Determine the (X, Y) coordinate at the center of the cell enclosing the given text.  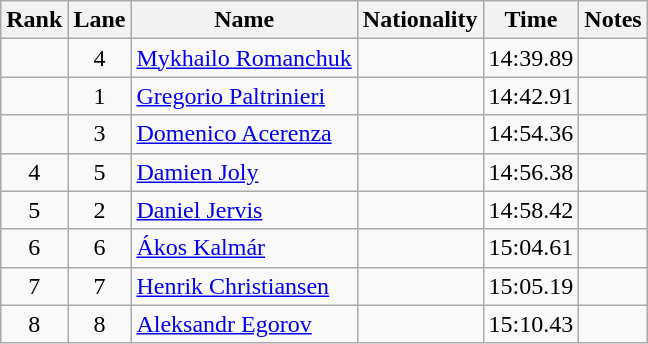
Time (531, 20)
15:04.61 (531, 248)
Name (244, 20)
Lane (100, 20)
Gregorio Paltrinieri (244, 96)
Henrik Christiansen (244, 286)
3 (100, 134)
Notes (613, 20)
15:10.43 (531, 324)
14:39.89 (531, 58)
Daniel Jervis (244, 210)
Mykhailo Romanchuk (244, 58)
14:54.36 (531, 134)
Nationality (420, 20)
1 (100, 96)
Rank (34, 20)
Damien Joly (244, 172)
Domenico Acerenza (244, 134)
14:56.38 (531, 172)
2 (100, 210)
15:05.19 (531, 286)
Ákos Kalmár (244, 248)
Aleksandr Egorov (244, 324)
14:42.91 (531, 96)
14:58.42 (531, 210)
